Capture the cell that displays the provided text and extract its (x, y) central coordinate. 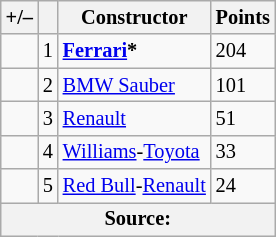
3 (48, 118)
+/– (20, 17)
2 (48, 85)
Points (243, 17)
33 (243, 152)
Williams-Toyota (134, 152)
Red Bull-Renault (134, 186)
5 (48, 186)
BMW Sauber (134, 85)
Source: (138, 219)
Constructor (134, 17)
101 (243, 85)
Ferrari* (134, 51)
Renault (134, 118)
51 (243, 118)
204 (243, 51)
4 (48, 152)
24 (243, 186)
1 (48, 51)
